Locate the cell with the specified text and output its [X, Y] center coordinate. 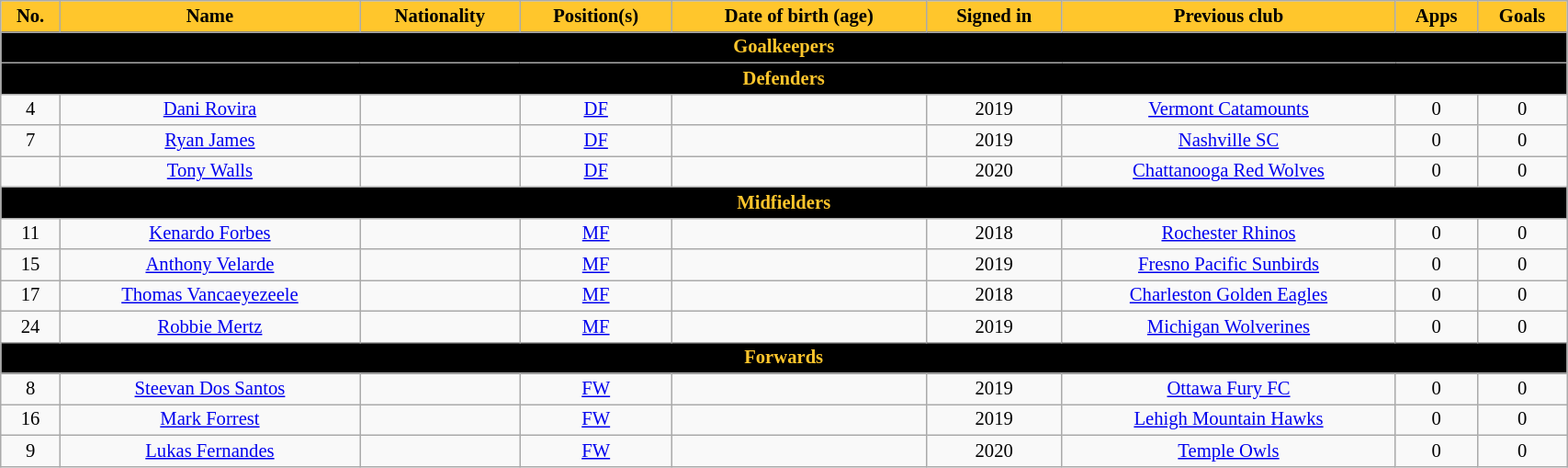
Ryan James [209, 141]
Apps [1437, 16]
Goalkeepers [784, 47]
Lehigh Mountain Hawks [1229, 419]
Lukas Fernandes [209, 451]
Fresno Pacific Sunbirds [1229, 264]
Name [209, 16]
Kenardo Forbes [209, 234]
8 [31, 389]
4 [31, 109]
Temple Owls [1229, 451]
No. [31, 16]
Robbie Mertz [209, 326]
Date of birth (age) [799, 16]
Nashville SC [1229, 141]
Midfielders [784, 202]
15 [31, 264]
Thomas Vancaeyezeele [209, 295]
Anthony Velarde [209, 264]
11 [31, 234]
Steevan Dos Santos [209, 389]
17 [31, 295]
9 [31, 451]
Nationality [441, 16]
Defenders [784, 78]
Tony Walls [209, 171]
Previous club [1229, 16]
Rochester Rhinos [1229, 234]
Forwards [784, 358]
Signed in [994, 16]
Position(s) [595, 16]
Michigan Wolverines [1229, 326]
16 [31, 419]
24 [31, 326]
Mark Forrest [209, 419]
Vermont Catamounts [1229, 109]
7 [31, 141]
Chattanooga Red Wolves [1229, 171]
Goals [1523, 16]
Ottawa Fury FC [1229, 389]
Charleston Golden Eagles [1229, 295]
Dani Rovira [209, 109]
